Search for the cell housing the specified text and yield its [x, y] center coordinate. 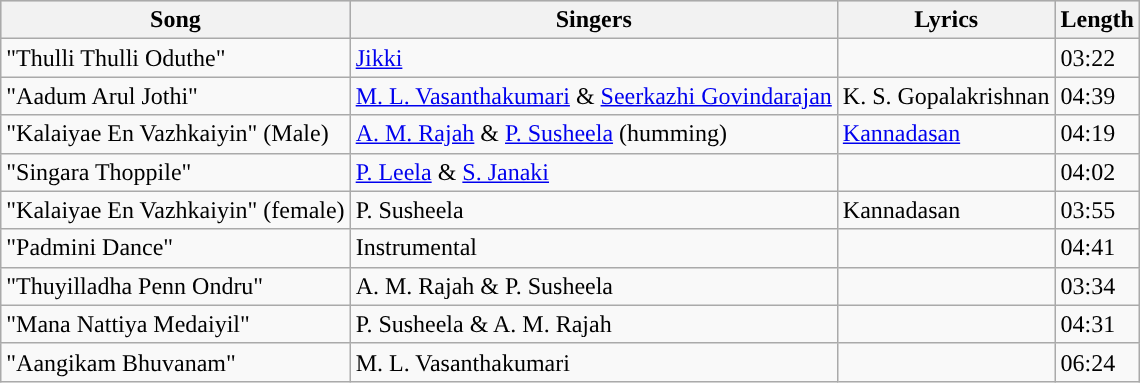
P. Susheela & A. M. Rajah [594, 324]
04:41 [1097, 248]
Length [1097, 20]
Instrumental [594, 248]
P. Susheela [594, 210]
"Kalaiyae En Vazhkaiyin" (Male) [176, 134]
M. L. Vasanthakumari & Seerkazhi Govindarajan [594, 96]
03:34 [1097, 286]
P. Leela & S. Janaki [594, 172]
"Mana Nattiya Medaiyil" [176, 324]
04:39 [1097, 96]
03:55 [1097, 210]
"Padmini Dance" [176, 248]
"Kalaiyae En Vazhkaiyin" (female) [176, 210]
"Thulli Thulli Oduthe" [176, 58]
Lyrics [946, 20]
04:02 [1097, 172]
"Thuyilladha Penn Ondru" [176, 286]
"Aadum Arul Jothi" [176, 96]
04:19 [1097, 134]
A. M. Rajah & P. Susheela (humming) [594, 134]
A. M. Rajah & P. Susheela [594, 286]
Song [176, 20]
03:22 [1097, 58]
Jikki [594, 58]
M. L. Vasanthakumari [594, 362]
04:31 [1097, 324]
06:24 [1097, 362]
"Aangikam Bhuvanam" [176, 362]
Singers [594, 20]
K. S. Gopalakrishnan [946, 96]
"Singara Thoppile" [176, 172]
